Search for the cell housing the specified text and yield its (X, Y) center coordinate. 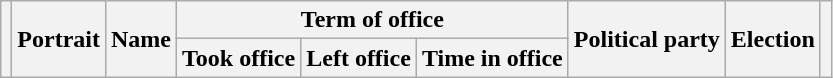
Election (772, 39)
Portrait (59, 39)
Left office (359, 58)
Political party (646, 39)
Time in office (492, 58)
Term of office (373, 20)
Name (140, 39)
Took office (239, 58)
